Return the (x, y) coordinate for the center point of the cell that contains the specified text.  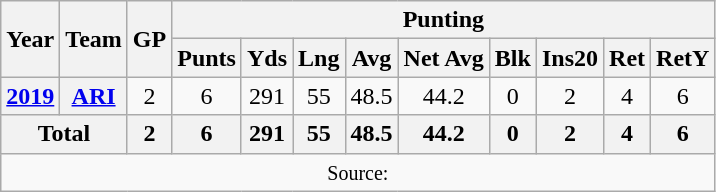
2019 (30, 96)
Team (94, 39)
Year (30, 39)
Net Avg (444, 58)
Ret (628, 58)
ARI (94, 96)
Total (64, 134)
GP (149, 39)
Yds (266, 58)
Ins20 (570, 58)
Lng (319, 58)
Punts (207, 58)
Avg (372, 58)
RetY (683, 58)
Source: (358, 172)
Punting (444, 20)
Blk (512, 58)
